Determine the (x, y) coordinate at the center of the cell enclosing the given text.  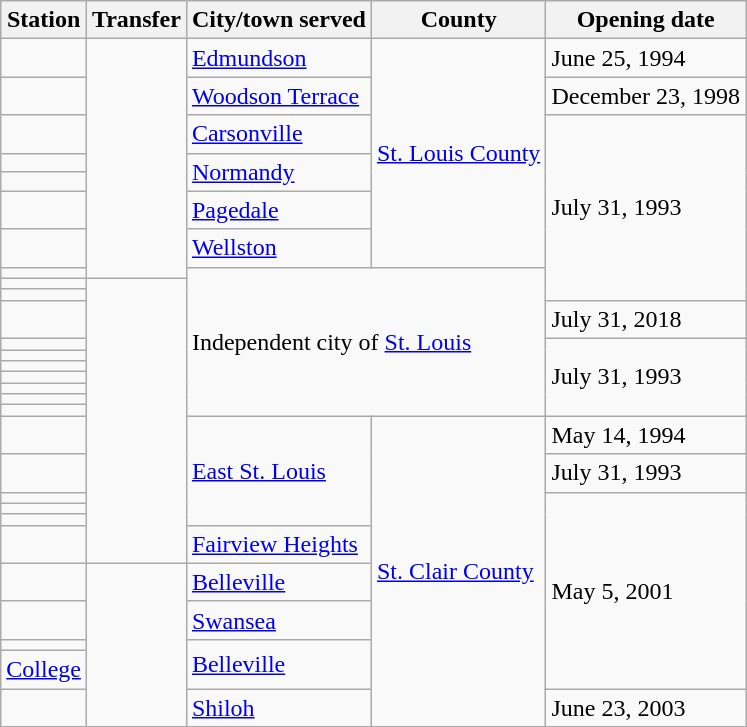
Woodson Terrace (278, 96)
Normandy (278, 172)
Wellston (278, 248)
Opening date (646, 20)
Pagedale (278, 210)
East St. Louis (278, 470)
Edmundson (278, 58)
Station (44, 20)
St. Clair County (458, 572)
June 23, 2003 (646, 707)
Shiloh (278, 707)
College (44, 669)
December 23, 1998 (646, 96)
Transfer (136, 20)
July 31, 2018 (646, 319)
Carsonville (278, 134)
June 25, 1994 (646, 58)
Fairview Heights (278, 544)
Swansea (278, 620)
City/town served (278, 20)
May 5, 2001 (646, 590)
County (458, 20)
Independent city of St. Louis (366, 342)
St. Louis County (458, 153)
May 14, 1994 (646, 435)
